Extract the (X, Y) coordinate from the center of the cell holding the provided text.  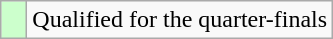
Qualified for the quarter-finals (180, 20)
